For the text-containing cell, return its midpoint in (x, y) coordinate format. 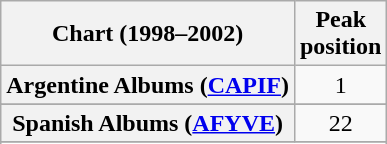
1 (340, 85)
22 (340, 123)
Chart (1998–2002) (148, 34)
Peakposition (340, 34)
Argentine Albums (CAPIF) (148, 85)
Spanish Albums (AFYVE) (148, 123)
